For the text-containing cell, return its midpoint in [x, y] coordinate format. 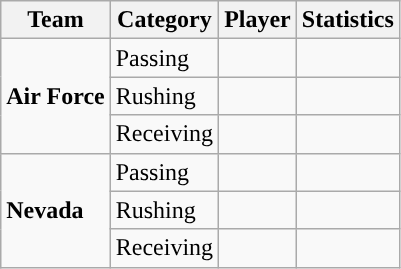
Air Force [56, 96]
Player [258, 20]
Category [164, 20]
Nevada [56, 210]
Team [56, 20]
Statistics [348, 20]
